Find where the given text appears and provide that cell's center as (x, y) coordinate. 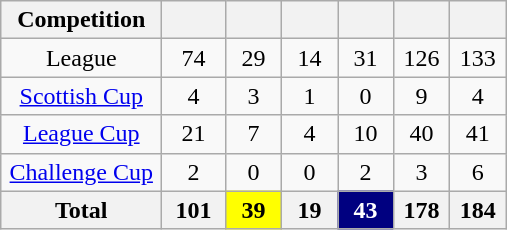
14 (309, 58)
43 (366, 210)
10 (366, 134)
101 (194, 210)
6 (478, 172)
1 (309, 96)
39 (253, 210)
Competition (82, 20)
74 (194, 58)
Scottish Cup (82, 96)
184 (478, 210)
21 (194, 134)
41 (478, 134)
126 (422, 58)
League Cup (82, 134)
133 (478, 58)
Total (82, 210)
9 (422, 96)
40 (422, 134)
31 (366, 58)
7 (253, 134)
League (82, 58)
19 (309, 210)
Challenge Cup (82, 172)
29 (253, 58)
178 (422, 210)
